Locate the cell with the specified text and output its (X, Y) center coordinate. 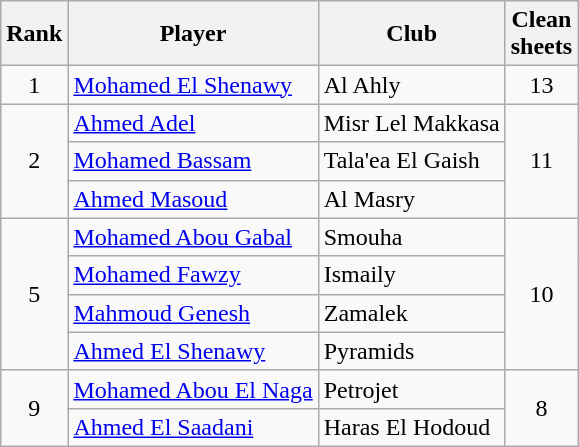
Ahmed Masoud (193, 199)
Smouha (412, 237)
Ahmed Adel (193, 123)
Player (193, 34)
2 (34, 161)
Misr Lel Makkasa (412, 123)
Mohamed Fawzy (193, 275)
Zamalek (412, 313)
Mohamed Abou Gabal (193, 237)
Club (412, 34)
Al Masry (412, 199)
1 (34, 85)
Mahmoud Genesh (193, 313)
Ahmed El Saadani (193, 427)
Ismaily (412, 275)
Pyramids (412, 351)
Petrojet (412, 389)
10 (541, 294)
Cleansheets (541, 34)
Rank (34, 34)
9 (34, 408)
Tala'ea El Gaish (412, 161)
11 (541, 161)
13 (541, 85)
Mohamed Abou El Naga (193, 389)
5 (34, 294)
Haras El Hodoud (412, 427)
8 (541, 408)
Mohamed El Shenawy (193, 85)
Mohamed Bassam (193, 161)
Ahmed El Shenawy (193, 351)
Al Ahly (412, 85)
